Output the (X, Y) coordinate of the center of the cell containing the given text.  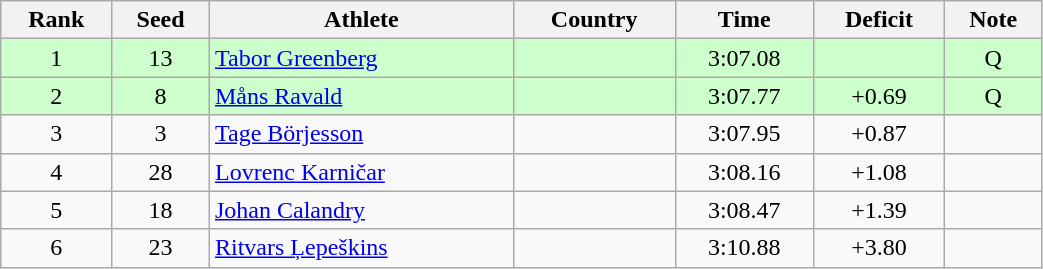
Time (744, 20)
Tage Börjesson (361, 134)
Country (594, 20)
Lovrenc Karničar (361, 172)
13 (161, 58)
8 (161, 96)
4 (56, 172)
+0.69 (880, 96)
Rank (56, 20)
Johan Calandry (361, 210)
23 (161, 248)
Måns Ravald (361, 96)
Athlete (361, 20)
+0.87 (880, 134)
3:08.47 (744, 210)
3:07.95 (744, 134)
1 (56, 58)
Tabor Greenberg (361, 58)
6 (56, 248)
Note (993, 20)
Seed (161, 20)
+3.80 (880, 248)
2 (56, 96)
3:10.88 (744, 248)
3:07.08 (744, 58)
Deficit (880, 20)
5 (56, 210)
3:08.16 (744, 172)
3:07.77 (744, 96)
18 (161, 210)
+1.39 (880, 210)
28 (161, 172)
Ritvars Ļepeškins (361, 248)
+1.08 (880, 172)
